Identify which cell holds the provided text, then report its [x, y] central coordinate. 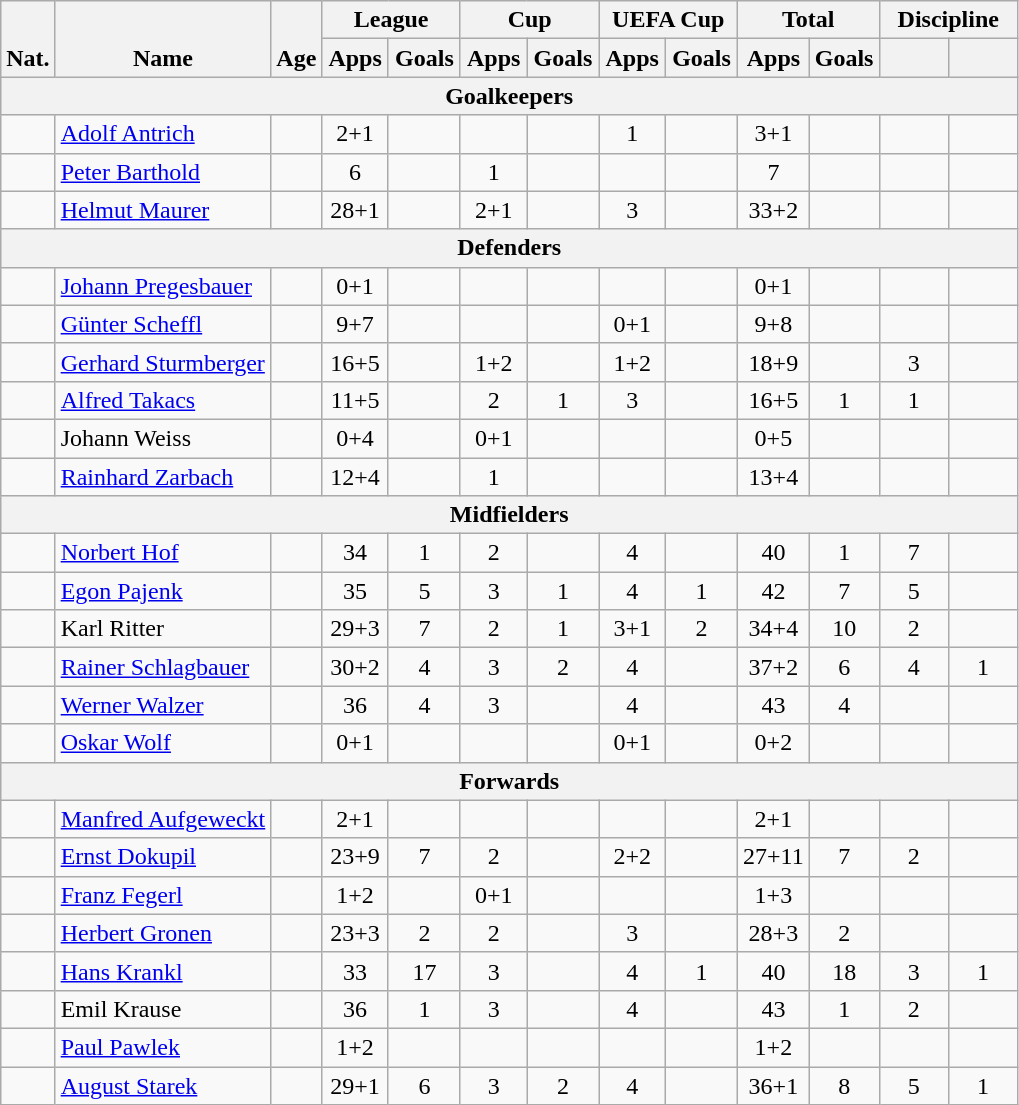
13+4 [774, 477]
Rainer Schlagbauer [163, 667]
8 [844, 1085]
Peter Barthold [163, 172]
17 [424, 971]
Alfred Takacs [163, 400]
2+2 [632, 857]
33 [356, 971]
Egon Pajenk [163, 591]
23+9 [356, 857]
Hans Krankl [163, 971]
Cup [530, 20]
Oskar Wolf [163, 743]
18 [844, 971]
Emil Krause [163, 1009]
11+5 [356, 400]
0+2 [774, 743]
Gerhard Sturmberger [163, 362]
Franz Fegerl [163, 895]
Paul Pawlek [163, 1047]
34+4 [774, 629]
10 [844, 629]
29+3 [356, 629]
Johann Weiss [163, 438]
1+3 [774, 895]
Werner Walzer [163, 705]
36+1 [774, 1085]
Total [808, 20]
18+9 [774, 362]
33+2 [774, 210]
Karl Ritter [163, 629]
0+4 [356, 438]
Discipline [948, 20]
30+2 [356, 667]
Midfielders [510, 515]
August Starek [163, 1085]
0+5 [774, 438]
Adolf Antrich [163, 134]
Forwards [510, 781]
28+1 [356, 210]
Age [296, 39]
Johann Pregesbauer [163, 286]
34 [356, 553]
Rainhard Zarbach [163, 477]
9+7 [356, 324]
UEFA Cup [668, 20]
42 [774, 591]
27+11 [774, 857]
9+8 [774, 324]
Nat. [28, 39]
Ernst Dokupil [163, 857]
28+3 [774, 933]
37+2 [774, 667]
23+3 [356, 933]
29+1 [356, 1085]
Norbert Hof [163, 553]
Günter Scheffl [163, 324]
Defenders [510, 248]
League [392, 20]
Herbert Gronen [163, 933]
Goalkeepers [510, 96]
35 [356, 591]
Name [163, 39]
Helmut Maurer [163, 210]
Manfred Aufgeweckt [163, 819]
12+4 [356, 477]
